Search for the cell housing the specified text and yield its (X, Y) center coordinate. 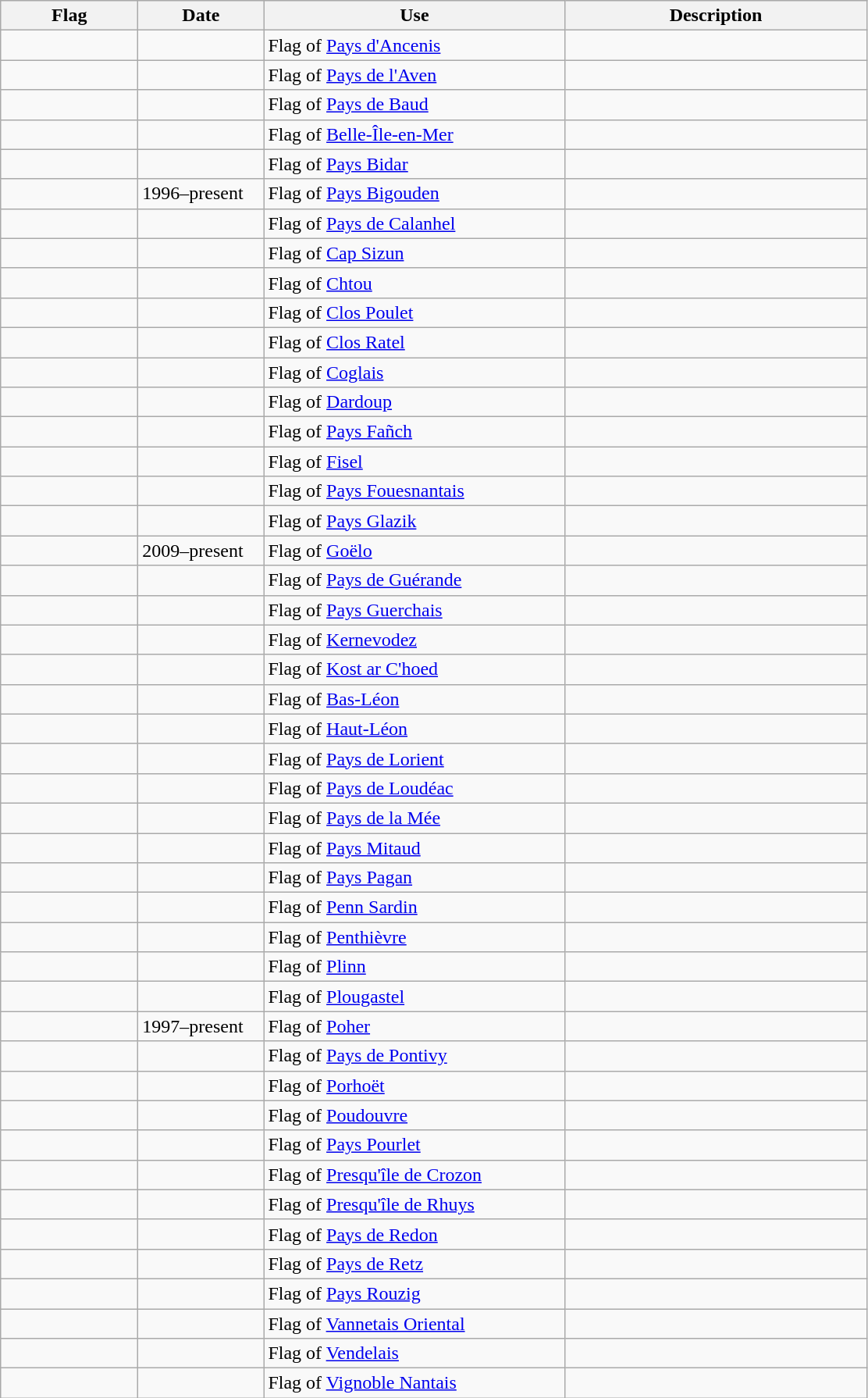
Flag of Presqu'île de Rhuys (414, 1204)
Flag of Pays Pagan (414, 878)
Flag of Pays Glazik (414, 521)
Flag of Pays de l'Aven (414, 75)
Flag of Pays de Calanhel (414, 223)
1997–present (201, 1026)
Flag of Bas-Léon (414, 699)
Flag of Pays Pourlet (414, 1145)
Flag of Chtou (414, 283)
Flag of Plinn (414, 967)
Flag of Pays Mitaud (414, 847)
Date (201, 16)
1996–present (201, 194)
Flag of Pays de la Mée (414, 818)
Flag of Belle-Île-en-Mer (414, 134)
Flag of Vannetais Oriental (414, 1324)
Flag of Pays Bidar (414, 164)
Flag of Goëlo (414, 551)
Flag of Poher (414, 1026)
Flag of Pays de Pontivy (414, 1056)
Flag of Pays de Guérande (414, 580)
Flag of Penthièvre (414, 937)
Flag of Pays de Loudéac (414, 788)
Flag of Poudouvre (414, 1115)
Flag of Pays d'Ancenis (414, 45)
Flag of Plougastel (414, 997)
Description (716, 16)
Flag of Kernevodez (414, 640)
Flag of Cap Sizun (414, 253)
Flag of Pays Bigouden (414, 194)
Flag of Pays de Redon (414, 1234)
Flag of Pays de Retz (414, 1264)
Flag of Vendelais (414, 1353)
Flag of Coglais (414, 373)
Flag of Pays de Baud (414, 105)
Flag (69, 16)
Flag of Clos Ratel (414, 342)
Flag of Pays de Lorient (414, 758)
Flag of Dardoup (414, 402)
Flag of Pays Guerchais (414, 610)
Flag of Pays Fañch (414, 432)
Flag of Vignoble Nantais (414, 1383)
Flag of Fisel (414, 462)
Flag of Penn Sardin (414, 908)
Flag of Haut-Léon (414, 729)
Flag of Porhoët (414, 1086)
Flag of Kost ar C'hoed (414, 669)
Flag of Clos Poulet (414, 312)
Flag of Presqu'île de Crozon (414, 1175)
Flag of Pays Rouzig (414, 1293)
Flag of Pays Fouesnantais (414, 491)
Use (414, 16)
2009–present (201, 551)
